Provide the [x, y] coordinate of the cell's center where the given text is located.  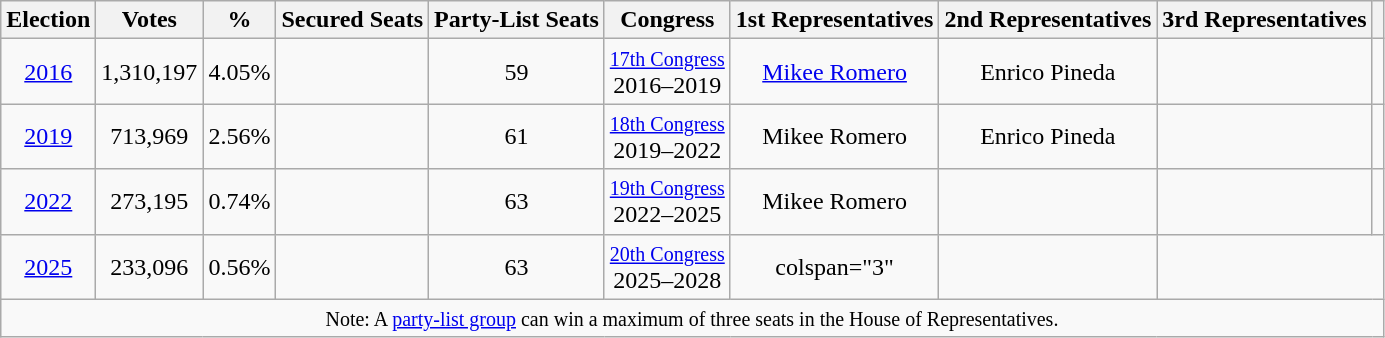
20th Congress2025–2028 [667, 266]
4.05% [240, 72]
colspan="3" [834, 266]
2022 [48, 202]
Secured Seats [352, 20]
59 [517, 72]
Party-List Seats [517, 20]
1,310,197 [150, 72]
273,195 [150, 202]
19th Congress2022–2025 [667, 202]
Congress [667, 20]
61 [517, 136]
% [240, 20]
2019 [48, 136]
2016 [48, 72]
2.56% [240, 136]
17th Congress2016–2019 [667, 72]
713,969 [150, 136]
233,096 [150, 266]
Election [48, 20]
2nd Representatives [1048, 20]
18th Congress2019–2022 [667, 136]
1st Representatives [834, 20]
Votes [150, 20]
3rd Representatives [1264, 20]
0.56% [240, 266]
0.74% [240, 202]
2025 [48, 266]
Note: A party-list group can win a maximum of three seats in the House of Representatives. [692, 318]
